From the cell containing the given text, extract its center point as [x, y] coordinate. 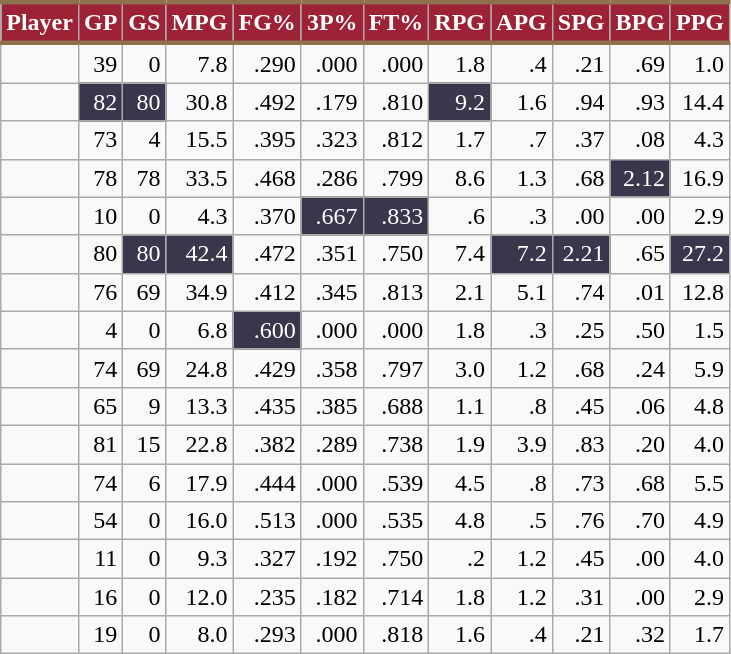
17.9 [200, 483]
.345 [332, 292]
.810 [396, 102]
.539 [396, 483]
SPG [581, 22]
5.9 [700, 368]
16 [100, 597]
.7 [522, 140]
.6 [460, 216]
8.0 [200, 635]
6 [144, 483]
GS [144, 22]
7.8 [200, 63]
.385 [332, 406]
.182 [332, 597]
42.4 [200, 254]
.50 [640, 330]
9.2 [460, 102]
.293 [267, 635]
.738 [396, 444]
8.6 [460, 178]
.412 [267, 292]
.06 [640, 406]
65 [100, 406]
.358 [332, 368]
.444 [267, 483]
.08 [640, 140]
.289 [332, 444]
APG [522, 22]
16.9 [700, 178]
.74 [581, 292]
9 [144, 406]
4.5 [460, 483]
.472 [267, 254]
.468 [267, 178]
MPG [200, 22]
.600 [267, 330]
.435 [267, 406]
3P% [332, 22]
.813 [396, 292]
76 [100, 292]
.5 [522, 521]
.351 [332, 254]
.382 [267, 444]
33.5 [200, 178]
Player [40, 22]
.714 [396, 597]
.812 [396, 140]
19 [100, 635]
.24 [640, 368]
.73 [581, 483]
FG% [267, 22]
30.8 [200, 102]
.76 [581, 521]
.535 [396, 521]
9.3 [200, 559]
6.8 [200, 330]
.69 [640, 63]
.290 [267, 63]
15.5 [200, 140]
PPG [700, 22]
34.9 [200, 292]
.94 [581, 102]
1.9 [460, 444]
14.4 [700, 102]
73 [100, 140]
.833 [396, 216]
.513 [267, 521]
BPG [640, 22]
RPG [460, 22]
.323 [332, 140]
.32 [640, 635]
.70 [640, 521]
.83 [581, 444]
54 [100, 521]
1.0 [700, 63]
1.3 [522, 178]
.235 [267, 597]
4.9 [700, 521]
22.8 [200, 444]
.799 [396, 178]
7.4 [460, 254]
.65 [640, 254]
.492 [267, 102]
11 [100, 559]
27.2 [700, 254]
.2 [460, 559]
3.9 [522, 444]
2.12 [640, 178]
5.1 [522, 292]
.93 [640, 102]
GP [100, 22]
.179 [332, 102]
.31 [581, 597]
.395 [267, 140]
12.0 [200, 597]
.286 [332, 178]
.429 [267, 368]
2.21 [581, 254]
.818 [396, 635]
81 [100, 444]
7.2 [522, 254]
.25 [581, 330]
FT% [396, 22]
.688 [396, 406]
.667 [332, 216]
15 [144, 444]
5.5 [700, 483]
.192 [332, 559]
2.1 [460, 292]
82 [100, 102]
12.8 [700, 292]
.37 [581, 140]
39 [100, 63]
13.3 [200, 406]
24.8 [200, 368]
1.5 [700, 330]
10 [100, 216]
.327 [267, 559]
16.0 [200, 521]
.01 [640, 292]
3.0 [460, 368]
.797 [396, 368]
1.1 [460, 406]
.370 [267, 216]
.20 [640, 444]
